Return the (X, Y) coordinate for the center point of the cell that contains the specified text.  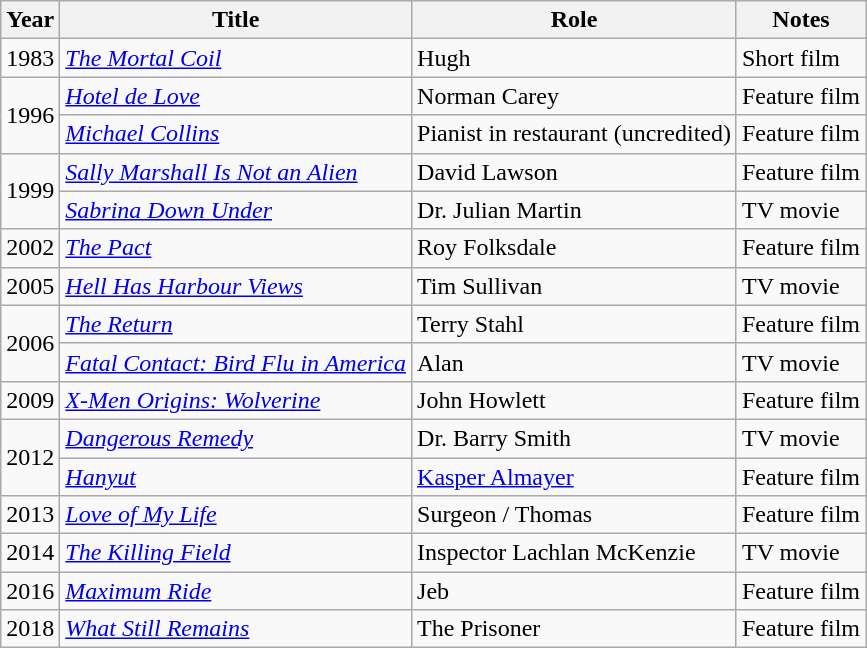
Michael Collins (236, 134)
2012 (30, 457)
What Still Remains (236, 629)
2016 (30, 591)
Role (574, 20)
John Howlett (574, 400)
Sabrina Down Under (236, 210)
Dangerous Remedy (236, 438)
1996 (30, 115)
The Killing Field (236, 553)
Pianist in restaurant (uncredited) (574, 134)
Hell Has Harbour Views (236, 286)
Short film (800, 58)
Hanyut (236, 477)
Terry Stahl (574, 324)
Inspector Lachlan McKenzie (574, 553)
Title (236, 20)
Sally Marshall Is Not an Alien (236, 172)
2009 (30, 400)
1999 (30, 191)
Kasper Almayer (574, 477)
2014 (30, 553)
The Return (236, 324)
The Prisoner (574, 629)
X-Men Origins: Wolverine (236, 400)
1983 (30, 58)
Dr. Julian Martin (574, 210)
2005 (30, 286)
The Pact (236, 248)
Norman Carey (574, 96)
Notes (800, 20)
Dr. Barry Smith (574, 438)
Roy Folksdale (574, 248)
Hotel de Love (236, 96)
Year (30, 20)
2002 (30, 248)
2018 (30, 629)
Fatal Contact: Bird Flu in America (236, 362)
Alan (574, 362)
Tim Sullivan (574, 286)
2013 (30, 515)
Hugh (574, 58)
The Mortal Coil (236, 58)
2006 (30, 343)
Love of My Life (236, 515)
David Lawson (574, 172)
Surgeon / Thomas (574, 515)
Jeb (574, 591)
Maximum Ride (236, 591)
